Identify which cell holds the provided text, then report its [x, y] central coordinate. 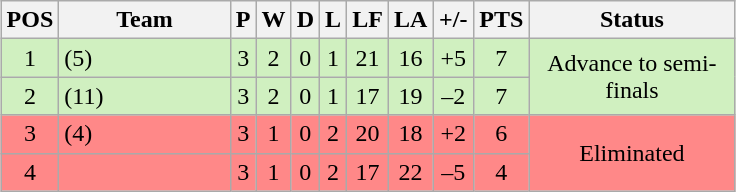
PTS [502, 20]
+2 [454, 134]
LA [410, 20]
22 [410, 172]
L [334, 20]
21 [368, 58]
Team [145, 20]
+/- [454, 20]
Status [632, 20]
(4) [145, 134]
LF [368, 20]
–5 [454, 172]
POS [30, 20]
16 [410, 58]
W [274, 20]
(5) [145, 58]
19 [410, 96]
D [305, 20]
(11) [145, 96]
Eliminated [632, 153]
Advance to semi-finals [632, 77]
+5 [454, 58]
–2 [454, 96]
18 [410, 134]
20 [368, 134]
P [243, 20]
6 [502, 134]
